Determine the (x, y) coordinate at the center of the cell enclosing the given text.  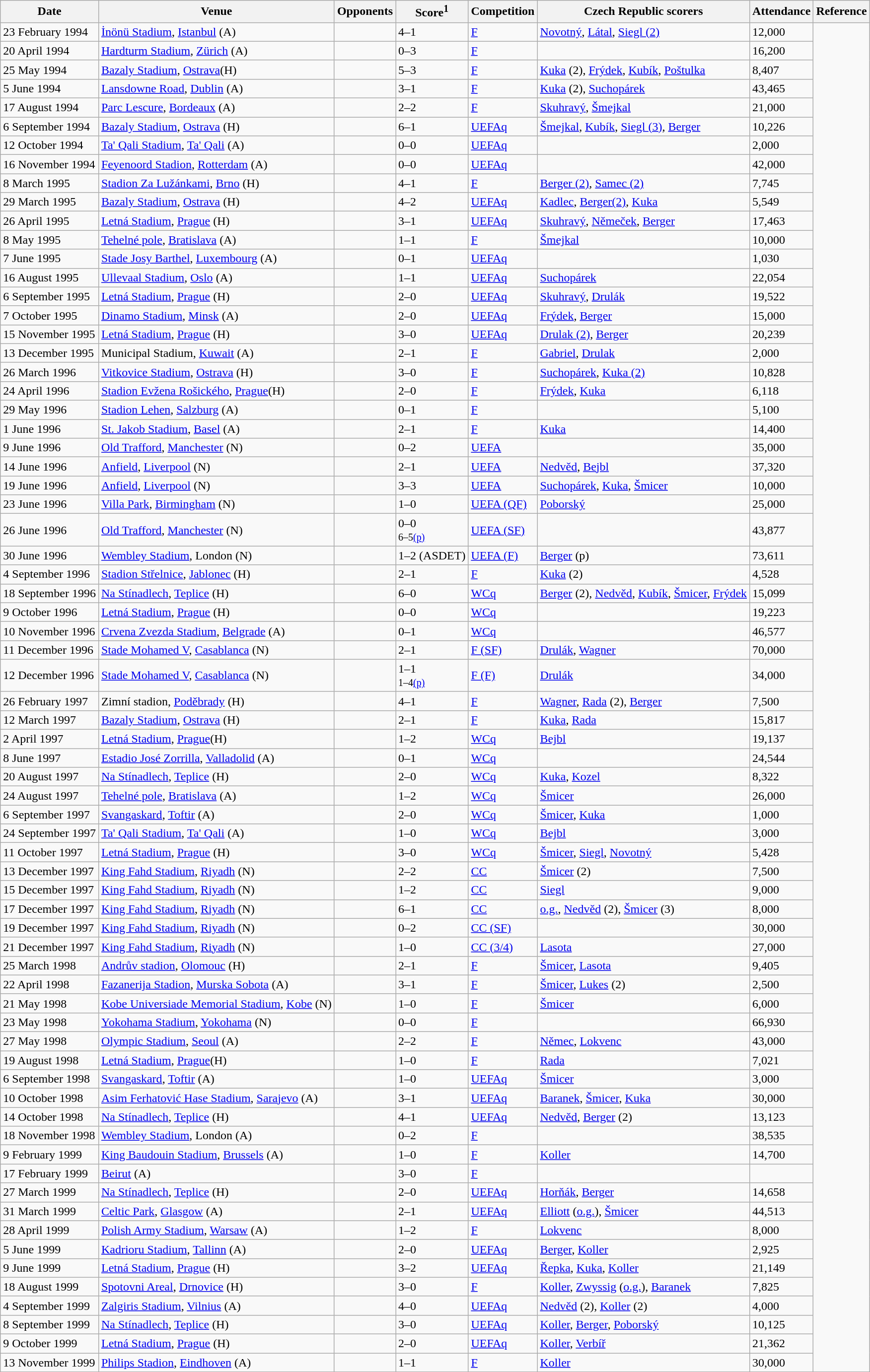
13 December 1997 (50, 871)
Venue (217, 12)
Drulak (2), Berger (644, 334)
15,099 (782, 593)
Olympic Stadium, Seoul (A) (217, 1041)
Skuhravý, Drulák (644, 296)
6 September 1998 (50, 1079)
Fazanerija Stadion, Murska Sobota (A) (217, 984)
Frýdek, Berger (644, 315)
20 April 1994 (50, 51)
10,226 (782, 127)
F (F) (503, 675)
17 December 1997 (50, 909)
Zimní stadion, Poděbrady (H) (217, 701)
Bazaly Stadium, Ostrava(H) (217, 69)
26 June 1996 (50, 530)
Nedvěd, Bejbl (644, 467)
10 November 1996 (50, 631)
2 April 1997 (50, 739)
21 December 1997 (50, 947)
Drulák (644, 675)
9 June 1999 (50, 1268)
70,000 (782, 650)
6 September 1995 (50, 296)
18 November 1998 (50, 1136)
23 February 1994 (50, 32)
Suchopárek, Kuka (2) (644, 372)
Šmicer, Siegl, Novotný (644, 852)
7,745 (782, 183)
21,149 (782, 1268)
12 October 1994 (50, 145)
Crvena Zvezda Stadium, Belgrade (A) (217, 631)
24,544 (782, 758)
27 May 1998 (50, 1041)
29 March 1995 (50, 202)
Score1 (432, 12)
Baranek, Šmicer, Kuka (644, 1098)
6,000 (782, 1003)
Koller, Zwyssig (o.g.), Baranek (644, 1287)
27,000 (782, 947)
1–2 (ASDET) (432, 555)
21,000 (782, 108)
25 March 1998 (50, 965)
Polish Army Stadium, Warsaw (A) (217, 1230)
6 September 1994 (50, 127)
38,535 (782, 1136)
26,000 (782, 796)
6–0 (432, 593)
Berger, Koller (644, 1249)
13 November 1999 (50, 1363)
19 June 1996 (50, 485)
Kuka (2), Frýdek, Kubík, Poštulka (644, 69)
23 June 1996 (50, 504)
9,000 (782, 890)
14,658 (782, 1192)
26 April 1995 (50, 221)
CC (SF) (503, 928)
Kuka (2) (644, 574)
9,405 (782, 965)
Asim Ferhatović Hase Stadium, Sarajevo (A) (217, 1098)
St. Jakob Stadium, Basel (A) (217, 429)
2,925 (782, 1249)
Kuka (644, 429)
20,239 (782, 334)
21 May 1998 (50, 1003)
Frýdek, Kuka (644, 391)
Šmejkal (644, 240)
Celtic Park, Glasgow (A) (217, 1211)
Šmicer, Kuka (644, 815)
34,000 (782, 675)
5 June 1999 (50, 1249)
Kadrioru Stadium, Tallinn (A) (217, 1249)
9 February 1999 (50, 1155)
Drulák, Wagner (644, 650)
Suchopárek, Kuka, Šmicer (644, 485)
4,000 (782, 1305)
43,877 (782, 530)
Lansdowne Road, Dublin (A) (217, 88)
Kadlec, Berger(2), Kuka (644, 202)
7 June 1995 (50, 259)
Reference (841, 12)
Competition (503, 12)
Berger (2), Nedvěd, Kubík, Šmicer, Frýdek (644, 593)
Koller, Verbíř (644, 1344)
Dinamo Stadium, Minsk (A) (217, 315)
26 February 1997 (50, 701)
F (SF) (503, 650)
12 March 1997 (50, 720)
Yokohama Stadium, Yokohama (N) (217, 1022)
10 October 1998 (50, 1098)
Kuka (2), Suchopárek (644, 88)
7 October 1995 (50, 315)
24 August 1997 (50, 796)
Philips Stadion, Eindhoven (A) (217, 1363)
Date (50, 12)
15 November 1995 (50, 334)
5 June 1994 (50, 88)
1 June 1996 (50, 429)
7,021 (782, 1060)
5,428 (782, 852)
Nedvěd, Berger (2) (644, 1117)
22 April 1998 (50, 984)
26 March 1996 (50, 372)
6 September 1997 (50, 815)
12 December 1996 (50, 675)
Kuka, Kozel (644, 777)
Ullevaal Stadium, Oslo (A) (217, 277)
Andrův stadion, Olomouc (H) (217, 965)
19 August 1998 (50, 1060)
15,817 (782, 720)
13 December 1995 (50, 353)
30 June 1996 (50, 555)
Feyenoord Stadion, Rotterdam (A) (217, 164)
8,407 (782, 69)
11 October 1997 (50, 852)
43,000 (782, 1041)
Novotný, Látal, Siegl (2) (644, 32)
18 September 1996 (50, 593)
Šmicer, Lukes (2) (644, 984)
Attendance (782, 12)
1,030 (782, 259)
22,054 (782, 277)
17,463 (782, 221)
Kuka, Rada (644, 720)
King Baudouin Stadium, Brussels (A) (217, 1155)
Rada (644, 1060)
Zalgiris Stadium, Vilnius (A) (217, 1305)
8 September 1999 (50, 1324)
o.g., Nedvěd (2), Šmicer (3) (644, 909)
9 June 1996 (50, 448)
16 November 1994 (50, 164)
27 March 1999 (50, 1192)
14,700 (782, 1155)
1–1 1–4(p) (432, 675)
Wembley Stadium, London (A) (217, 1136)
Kobe Universiade Memorial Stadium, Kobe (N) (217, 1003)
Němec, Lokvenc (644, 1041)
17 February 1999 (50, 1173)
Skuhravý, Šmejkal (644, 108)
Nedvěd (2), Koller (2) (644, 1305)
Spotovni Areal, Drnovice (H) (217, 1287)
5,100 (782, 410)
42,000 (782, 164)
Stadion Za Lužánkami, Brno (H) (217, 183)
6,118 (782, 391)
10,125 (782, 1324)
Gabriel, Drulak (644, 353)
19,223 (782, 612)
Estadio José Zorrilla, Valladolid (A) (217, 758)
11 December 1996 (50, 650)
Berger (2), Samec (2) (644, 183)
15,000 (782, 315)
0–0 6–5(p) (432, 530)
23 May 1998 (50, 1022)
17 August 1994 (50, 108)
Wembley Stadium, London (N) (217, 555)
66,930 (782, 1022)
2,500 (782, 984)
Poborský (644, 504)
Skuhravý, Němeček, Berger (644, 221)
8 June 1997 (50, 758)
UEFA (F) (503, 555)
9 October 1999 (50, 1344)
4–0 (432, 1305)
Villa Park, Birmingham (N) (217, 504)
Elliott (o.g.), Šmicer (644, 1211)
Parc Lescure, Bordeaux (A) (217, 108)
1,000 (782, 815)
UEFA (QF) (503, 504)
31 March 1999 (50, 1211)
73,611 (782, 555)
Šmejkal, Kubík, Siegl (3), Berger (644, 127)
Municipal Stadium, Kuwait (A) (217, 353)
14,400 (782, 429)
Wagner, Rada (2), Berger (644, 701)
35,000 (782, 448)
8,322 (782, 777)
7,825 (782, 1287)
5,549 (782, 202)
5–3 (432, 69)
16,200 (782, 51)
20 August 1997 (50, 777)
UEFA (SF) (503, 530)
Opponents (364, 12)
24 September 1997 (50, 833)
18 August 1999 (50, 1287)
0–3 (432, 51)
3–2 (432, 1268)
44,513 (782, 1211)
Šmicer (2) (644, 871)
Czech Republic scorers (644, 12)
Stadion Střelnice, Jablonec (H) (217, 574)
14 October 1998 (50, 1117)
14 June 1996 (50, 467)
3–3 (432, 485)
Stadion Lehen, Salzburg (A) (217, 410)
Řepka, Kuka, Koller (644, 1268)
Šmicer, Lasota (644, 965)
Stadion Evžena Rošického, Prague(H) (217, 391)
28 April 1999 (50, 1230)
Siegl (644, 890)
Koller, Berger, Poborský (644, 1324)
13,123 (782, 1117)
29 May 1996 (50, 410)
İnönü Stadium, Istanbul (A) (217, 32)
Lokvenc (644, 1230)
19,137 (782, 739)
25,000 (782, 504)
25 May 1994 (50, 69)
19 December 1997 (50, 928)
21,362 (782, 1344)
8 March 1995 (50, 183)
16 August 1995 (50, 277)
Suchopárek (644, 277)
4 September 1999 (50, 1305)
10,828 (782, 372)
4 September 1996 (50, 574)
Berger (p) (644, 555)
9 October 1996 (50, 612)
8 May 1995 (50, 240)
Stade Josy Barthel, Luxembourg (A) (217, 259)
19,522 (782, 296)
Lasota (644, 947)
43,465 (782, 88)
37,320 (782, 467)
4–2 (432, 202)
CC (3/4) (503, 947)
Beirut (A) (217, 1173)
Horňák, Berger (644, 1192)
46,577 (782, 631)
Vitkovice Stadium, Ostrava (H) (217, 372)
15 December 1997 (50, 890)
24 April 1996 (50, 391)
Hardturm Stadium, Zürich (A) (217, 51)
12,000 (782, 32)
4,528 (782, 574)
